Identify which cell holds the provided text, then report its (X, Y) central coordinate. 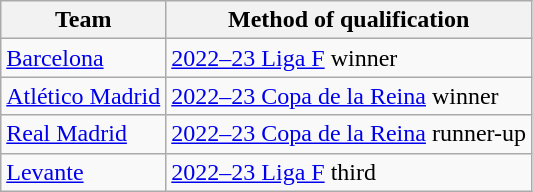
Barcelona (84, 58)
2022–23 Copa de la Reina runner-up (349, 134)
Method of qualification (349, 20)
2022–23 Liga F third (349, 172)
2022–23 Copa de la Reina winner (349, 96)
Real Madrid (84, 134)
Levante (84, 172)
Team (84, 20)
2022–23 Liga F winner (349, 58)
Atlético Madrid (84, 96)
